Scan for the cell matching the given text and deliver its (X, Y) coordinate at center. 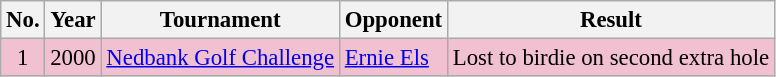
Ernie Els (393, 58)
Lost to birdie on second extra hole (610, 58)
Opponent (393, 20)
Nedbank Golf Challenge (220, 58)
2000 (73, 58)
Tournament (220, 20)
Year (73, 20)
No. (23, 20)
1 (23, 58)
Result (610, 20)
